Scan for the cell matching the given text and deliver its [X, Y] coordinate at center. 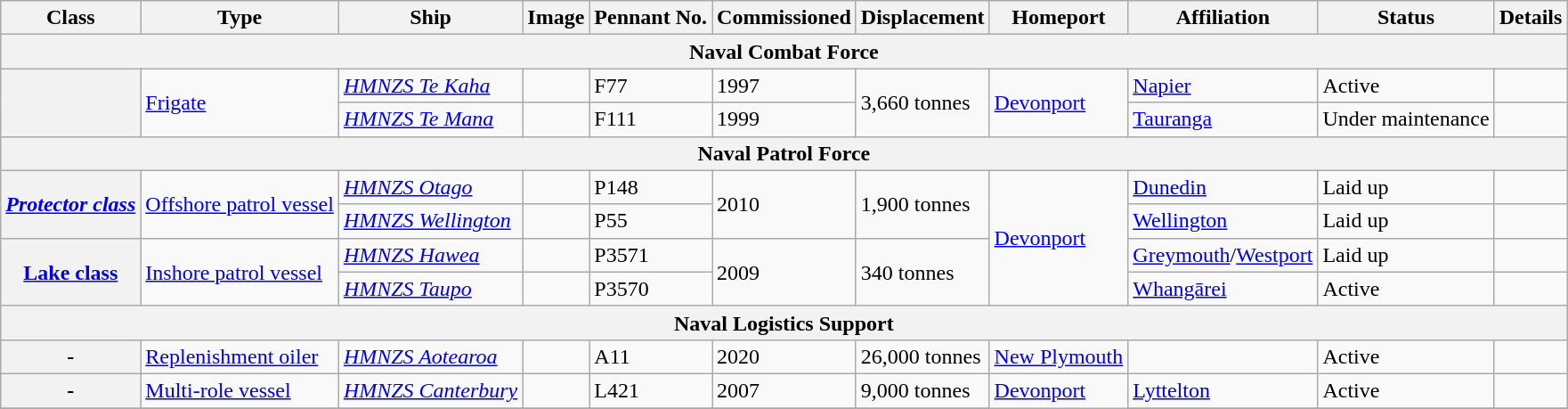
HMNZS Taupo [430, 289]
L421 [651, 390]
Class [71, 18]
Naval Combat Force [784, 52]
F77 [651, 86]
26,000 tonnes [922, 356]
2010 [784, 204]
9,000 tonnes [922, 390]
P55 [651, 221]
HMNZS Otago [430, 187]
Type [240, 18]
1999 [784, 119]
Frigate [240, 102]
Offshore patrol vessel [240, 204]
Pennant No. [651, 18]
Napier [1223, 86]
P148 [651, 187]
2007 [784, 390]
P3570 [651, 289]
Lake class [71, 272]
Commissioned [784, 18]
Details [1531, 18]
Affiliation [1223, 18]
1997 [784, 86]
HMNZS Hawea [430, 255]
Displacement [922, 18]
HMNZS Aotearoa [430, 356]
340 tonnes [922, 272]
Tauranga [1223, 119]
HMNZS Canterbury [430, 390]
New Plymouth [1059, 356]
HMNZS Te Kaha [430, 86]
Status [1406, 18]
2020 [784, 356]
Protector class [71, 204]
2009 [784, 272]
3,660 tonnes [922, 102]
Image [556, 18]
Multi-role vessel [240, 390]
Homeport [1059, 18]
HMNZS Wellington [430, 221]
HMNZS Te Mana [430, 119]
Wellington [1223, 221]
Naval Logistics Support [784, 323]
Whangārei [1223, 289]
Dunedin [1223, 187]
F111 [651, 119]
Naval Patrol Force [784, 153]
Under maintenance [1406, 119]
Ship [430, 18]
Greymouth/Westport [1223, 255]
Inshore patrol vessel [240, 272]
Lyttelton [1223, 390]
1,900 tonnes [922, 204]
P3571 [651, 255]
Replenishment oiler [240, 356]
A11 [651, 356]
